Identify which cell holds the provided text, then report its (x, y) central coordinate. 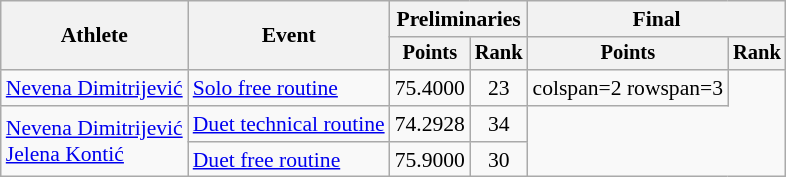
Nevena DimitrijevićJelena Kontić (94, 142)
75.4000 (430, 88)
Nevena Dimitrijević (94, 88)
34 (499, 124)
colspan=2 rowspan=3 (628, 88)
Solo free routine (289, 88)
Final (657, 19)
Preliminaries (459, 19)
74.2928 (430, 124)
Athlete (94, 36)
Event (289, 36)
Duet technical routine (289, 124)
23 (499, 88)
